Return [x, y] of the center of cell containing provided text 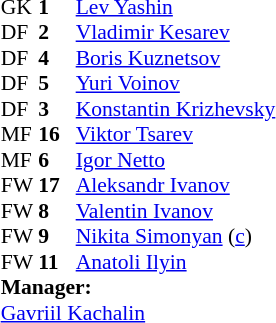
Konstantin Krizhevsky [176, 109]
Igor Netto [176, 160]
4 [57, 58]
16 [57, 135]
Manager: [138, 287]
Anatoli Ilyin [176, 262]
5 [57, 83]
9 [57, 237]
11 [57, 262]
2 [57, 33]
8 [57, 211]
Vladimir Kesarev [176, 33]
Valentin Ivanov [176, 211]
17 [57, 185]
6 [57, 160]
Yuri Voinov [176, 83]
Aleksandr Ivanov [176, 185]
Nikita Simonyan (c) [176, 237]
Viktor Tsarev [176, 135]
Boris Kuznetsov [176, 58]
3 [57, 109]
